Pinpoint the cell where the given text exists, returning its [X, Y] midpoint coordinate. 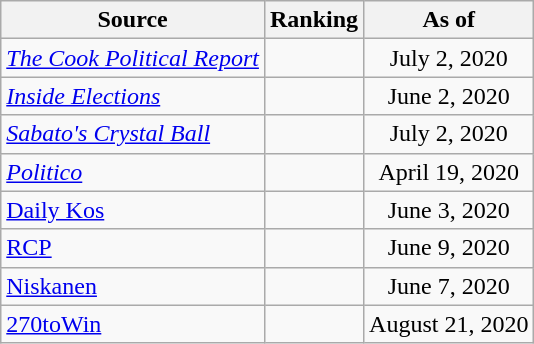
Daily Kos [133, 210]
August 21, 2020 [449, 324]
270toWin [133, 324]
Sabato's Crystal Ball [133, 134]
June 9, 2020 [449, 248]
April 19, 2020 [449, 172]
June 3, 2020 [449, 210]
June 2, 2020 [449, 96]
As of [449, 20]
Politico [133, 172]
Niskanen [133, 286]
Inside Elections [133, 96]
June 7, 2020 [449, 286]
The Cook Political Report [133, 58]
Source [133, 20]
RCP [133, 248]
Ranking [314, 20]
